Search for the cell housing the specified text and yield its (X, Y) center coordinate. 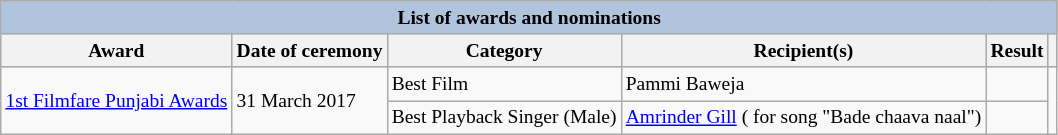
Recipient(s) (804, 50)
31 March 2017 (310, 100)
1st Filmfare Punjabi Awards (116, 100)
Best Playback Singer (Male) (504, 118)
Category (504, 50)
Date of ceremony (310, 50)
Best Film (504, 84)
List of awards and nominations (530, 18)
Result (1017, 50)
Amrinder Gill ( for song "Bade chaava naal") (804, 118)
Pammi Baweja (804, 84)
Award (116, 50)
